Return the (X, Y) coordinate for the center point of the cell that contains the specified text.  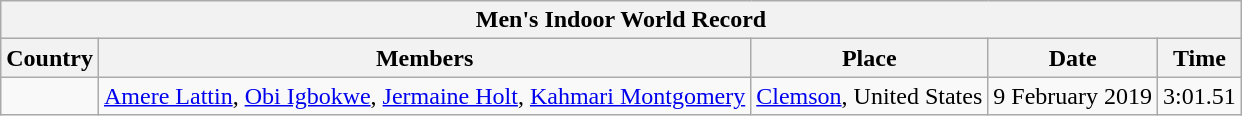
Clemson, United States (870, 96)
Amere Lattin, Obi Igbokwe, Jermaine Holt, Kahmari Montgomery (424, 96)
Men's Indoor World Record (621, 20)
Members (424, 58)
3:01.51 (1200, 96)
Place (870, 58)
Time (1200, 58)
Date (1073, 58)
9 February 2019 (1073, 96)
Country (50, 58)
